Determine the (X, Y) coordinate at the center of the cell enclosing the given text.  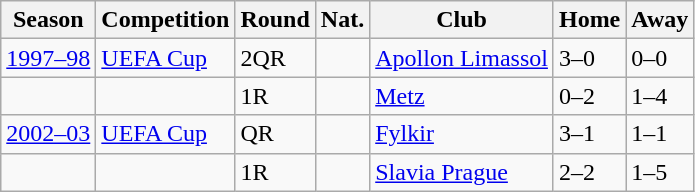
1–1 (660, 134)
Round (275, 20)
Fylkir (462, 134)
3–0 (589, 58)
Home (589, 20)
Away (660, 20)
1997–98 (48, 58)
2QR (275, 58)
Apollon Limassol (462, 58)
Competition (166, 20)
Nat. (342, 20)
Season (48, 20)
QR (275, 134)
1–4 (660, 96)
2–2 (589, 172)
2002–03 (48, 134)
1–5 (660, 172)
0–2 (589, 96)
Slavia Prague (462, 172)
Club (462, 20)
3–1 (589, 134)
0–0 (660, 58)
Metz (462, 96)
